Return (X, Y) of the center of cell containing provided text 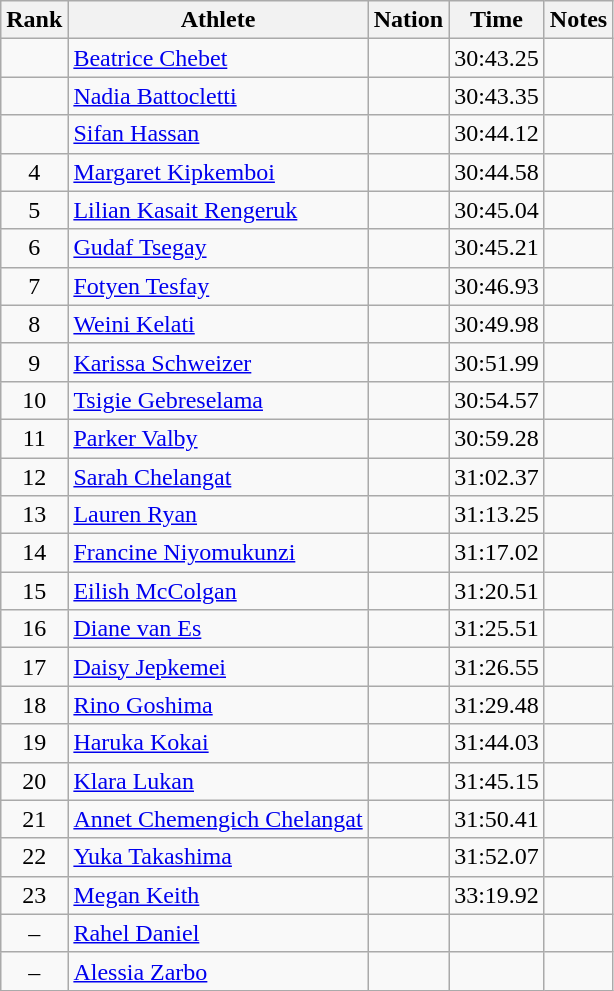
Time (497, 20)
Beatrice Chebet (218, 58)
31:25.51 (497, 629)
Diane van Es (218, 629)
9 (34, 362)
31:29.48 (497, 705)
Sarah Chelangat (218, 477)
14 (34, 553)
8 (34, 324)
Parker Valby (218, 438)
21 (34, 819)
Fotyen Tesfay (218, 286)
Megan Keith (218, 895)
Annet Chemengich Chelangat (218, 819)
Margaret Kipkemboi (218, 172)
31:20.51 (497, 591)
Tsigie Gebreselama (218, 400)
31:17.02 (497, 553)
31:13.25 (497, 515)
19 (34, 743)
4 (34, 172)
12 (34, 477)
Nadia Battocletti (218, 96)
30:43.25 (497, 58)
Daisy Jepkemei (218, 667)
Rahel Daniel (218, 933)
30:54.57 (497, 400)
13 (34, 515)
31:45.15 (497, 781)
18 (34, 705)
30:51.99 (497, 362)
30:44.58 (497, 172)
30:44.12 (497, 134)
30:45.04 (497, 210)
Klara Lukan (218, 781)
10 (34, 400)
Rank (34, 20)
31:26.55 (497, 667)
Rino Goshima (218, 705)
Lilian Kasait Rengeruk (218, 210)
31:44.03 (497, 743)
30:49.98 (497, 324)
23 (34, 895)
11 (34, 438)
33:19.92 (497, 895)
31:02.37 (497, 477)
5 (34, 210)
Alessia Zarbo (218, 971)
Nation (408, 20)
Sifan Hassan (218, 134)
17 (34, 667)
Yuka Takashima (218, 857)
31:50.41 (497, 819)
Notes (578, 20)
16 (34, 629)
Gudaf Tsegay (218, 248)
30:45.21 (497, 248)
Karissa Schweizer (218, 362)
7 (34, 286)
Eilish McColgan (218, 591)
15 (34, 591)
22 (34, 857)
30:43.35 (497, 96)
30:46.93 (497, 286)
31:52.07 (497, 857)
Haruka Kokai (218, 743)
Athlete (218, 20)
30:59.28 (497, 438)
Francine Niyomukunzi (218, 553)
20 (34, 781)
6 (34, 248)
Weini Kelati (218, 324)
Lauren Ryan (218, 515)
